Determine the [x, y] coordinate at the center of the cell enclosing the given text.  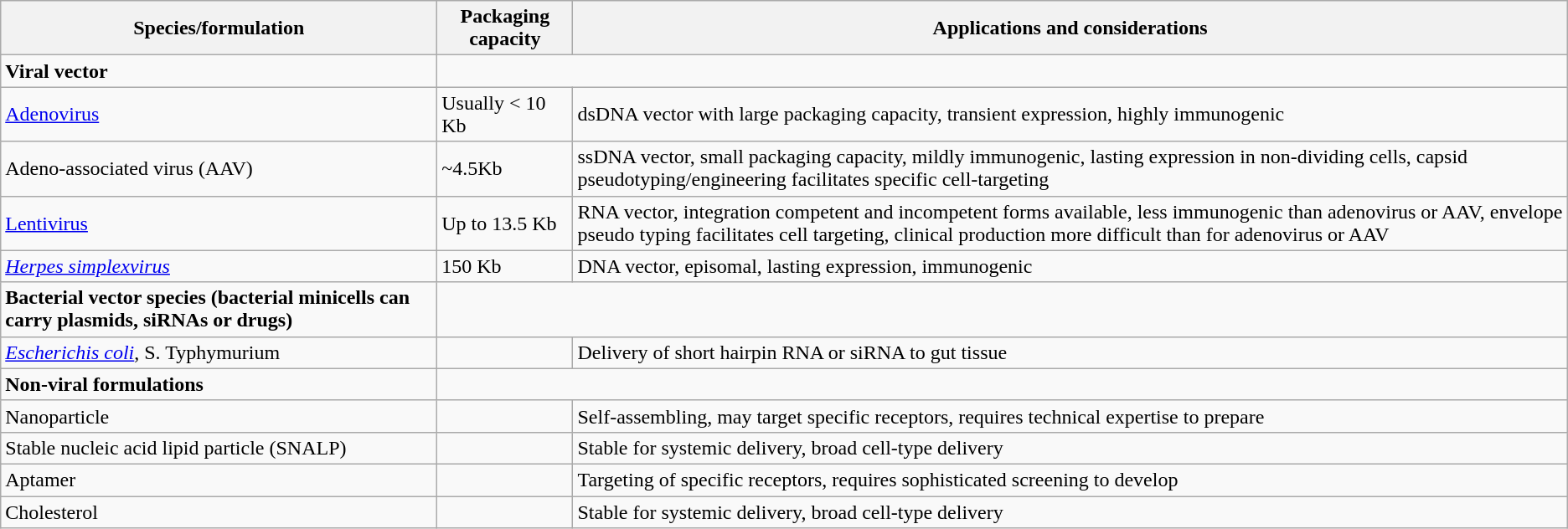
Adeno-associated virus (AAV) [219, 169]
Cholesterol [219, 511]
Aptamer [219, 480]
Packaging capacity [505, 28]
DNA vector, episomal, lasting expression, immunogenic [1070, 266]
Non-viral formulations [219, 384]
Nanoparticle [219, 416]
Lentivirus [219, 223]
Herpes simplexvirus [219, 266]
Bacterial vector species (bacterial minicells can carry plasmids, siRNAs or drugs) [219, 310]
Stable nucleic acid lipid particle (SNALP) [219, 448]
dsDNA vector with large packaging capacity, transient expression, highly immunogenic [1070, 114]
150 Kb [505, 266]
Species/formulation [219, 28]
~4.5Kb [505, 169]
Applications and considerations [1070, 28]
Up to 13.5 Kb [505, 223]
Adenovirus [219, 114]
Targeting of specific receptors, requires sophisticated screening to develop [1070, 480]
Escherichis coli, S. Typhymurium [219, 352]
Usually < 10 Kb [505, 114]
Viral vector [219, 71]
Delivery of short hairpin RNA or siRNA to gut tissue [1070, 352]
Self-assembling, may target specific receptors, requires technical expertise to prepare [1070, 416]
